Search for the cell housing the specified text and yield its (x, y) center coordinate. 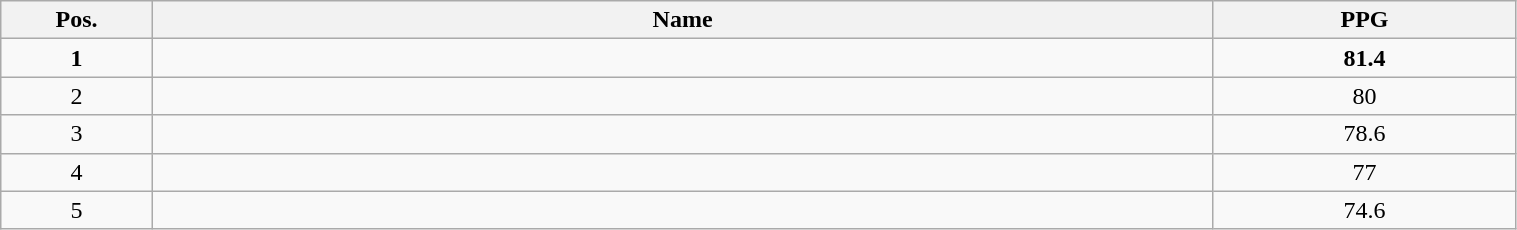
5 (77, 210)
74.6 (1364, 210)
78.6 (1364, 134)
4 (77, 172)
81.4 (1364, 58)
3 (77, 134)
PPG (1364, 20)
80 (1364, 96)
77 (1364, 172)
Name (682, 20)
2 (77, 96)
Pos. (77, 20)
1 (77, 58)
